Find where the given text appears and provide that cell's center as [X, Y] coordinate. 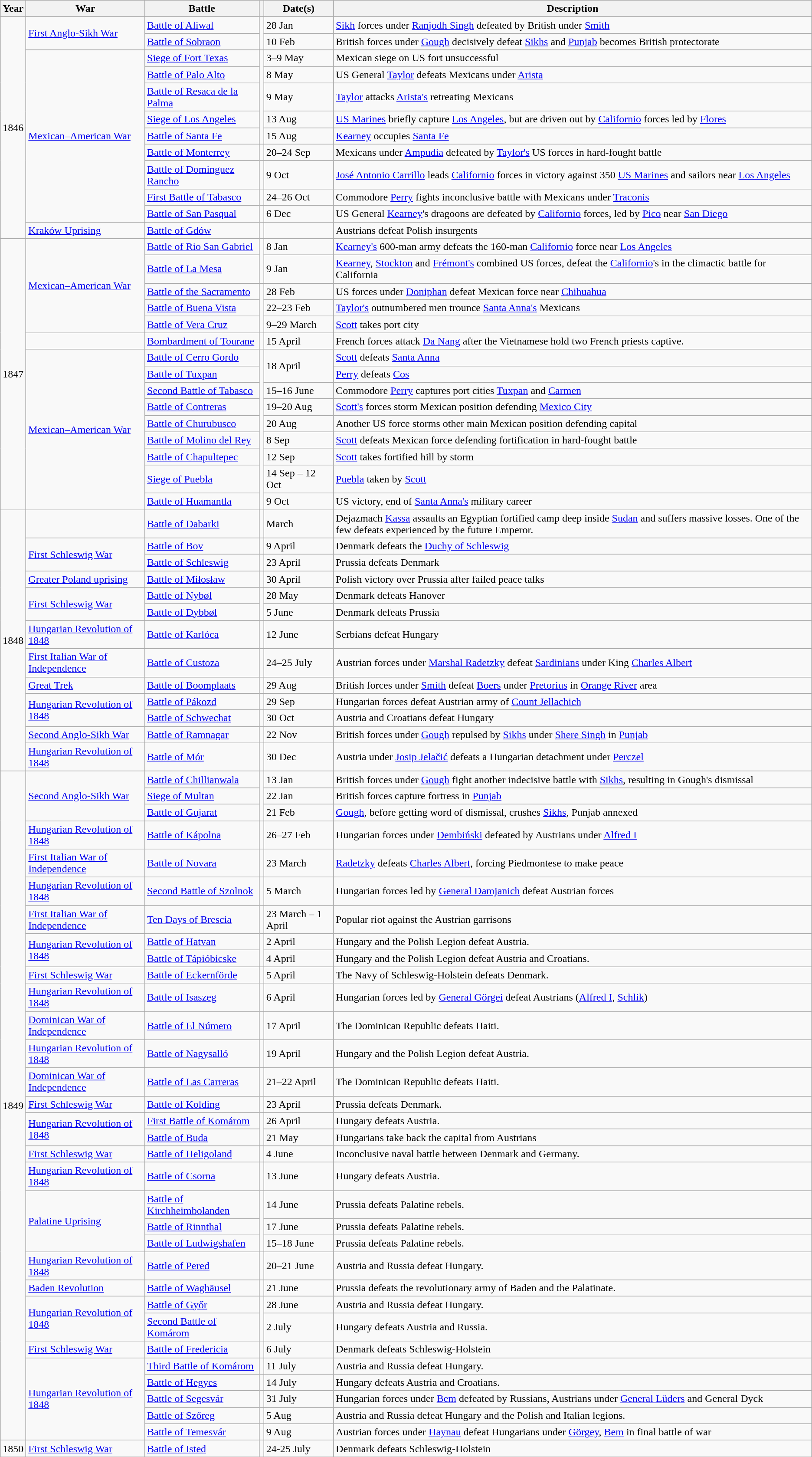
8 Jan [298, 247]
21–22 April [298, 1082]
5 June [298, 612]
British forces under Gough fight another indecisive battle with Sikhs, resulting in Gough's dismissal [573, 779]
15–16 June [298, 391]
1849 [13, 1106]
Battle of Fredericia [202, 1349]
20–24 Sep [298, 152]
Battle of Cerro Gordo [202, 358]
Perry defeats Cos [573, 374]
31 July [298, 1399]
30 April [298, 579]
20–21 June [298, 1266]
Kraków Uprising [85, 230]
Austria under Josip Jelačić defeats a Hungarian detachment under Perczel [573, 757]
Battle of Gujarat [202, 812]
Hungarian forces under Bem defeated by Russians, Austrians under General Lüders and General Dyck [573, 1399]
Battle of Csorna [202, 1176]
Battle of Szőreg [202, 1415]
28 May [298, 596]
José Antonio Carrillo leads Californio forces in victory against 350 US Marines and sailors near Los Angeles [573, 174]
Battle of Aliwal [202, 25]
Battle of El Número [202, 1026]
Battle of Tápióbicske [202, 958]
4 April [298, 958]
Serbians defeat Hungary [573, 634]
Siege of Los Angeles [202, 119]
Battle of Rinnthal [202, 1227]
21 Feb [298, 812]
19–20 Aug [298, 407]
20 Aug [298, 423]
Siege of Multan [202, 796]
Battle of Dominguez Rancho [202, 174]
Battle of Waghäusel [202, 1288]
22 Jan [298, 796]
US victory, end of Santa Anna's military career [573, 501]
British forces under Gough repulsed by Sikhs under Shere Singh in Punjab [573, 735]
Battle of Ramnagar [202, 735]
First Anglo-Sikh War [85, 33]
Kearney, Stockton and Frémont's combined US forces, defeat the Californio's in the climactic battle for California [573, 269]
Siege of Puebla [202, 479]
Battle of Dabarki [202, 523]
Battle [202, 9]
9 May [298, 97]
Taylor attacks Arista's retreating Mexicans [573, 97]
Battle of Molino del Rey [202, 440]
1847 [13, 374]
Gough, before getting word of dismissal, crushes Sikhs, Punjab annexed [573, 812]
Battle of Pákozd [202, 702]
Battle of Schwechat [202, 718]
Battle of Las Carreras [202, 1082]
US General Kearney's dragoons are defeated by Californio forces, led by Pico near San Diego [573, 213]
First Battle of Komárom [202, 1121]
Battle of Kolding [202, 1104]
Commodore Perry fights inconclusive battle with Mexicans under Traconis [573, 197]
Battle of La Mesa [202, 269]
War [85, 9]
Scott takes port city [573, 325]
Battle of Dybbøl [202, 612]
8 May [298, 75]
Battle of Santa Fe [202, 136]
US General Taylor defeats Mexicans under Arista [573, 75]
2 April [298, 942]
21 May [298, 1137]
Battle of Mór [202, 757]
17 June [298, 1227]
29 Sep [298, 702]
23 March – 1 April [298, 920]
Battle of Chapultepec [202, 456]
30 Dec [298, 757]
Battle of Resaca de la Palma [202, 97]
24–25 July [298, 663]
Taylor's outnumbered men trounce Santa Anna's Mexicans [573, 308]
Popular riot against the Austrian garrisons [573, 920]
Hungarians take back the capital from Austrians [573, 1137]
4 June [298, 1154]
Another US force storms other main Mexican position defending capital [573, 423]
9 April [298, 546]
Scott takes fortified hill by storm [573, 456]
Battle of Buena Vista [202, 308]
28 Feb [298, 292]
Greater Poland uprising [85, 579]
3–9 May [298, 58]
1848 [13, 640]
Battle of Isted [202, 1448]
Battle of Gdów [202, 230]
Great Trek [85, 685]
Scott defeats Santa Anna [573, 358]
5 March [298, 891]
Battle of Miłosław [202, 579]
Prussia defeats the revolutionary army of Baden and the Palatinate. [573, 1288]
Battle of Pered [202, 1266]
1846 [13, 128]
Kearney's 600-man army defeats the 160-man Californio force near Los Angeles [573, 247]
15–18 June [298, 1244]
Battle of Bov [202, 546]
Battle of Kirchheimbolanden [202, 1204]
French forces attack Da Nang after the Vietnamese hold two French priests captive. [573, 341]
Battle of San Pasqual [202, 213]
Second Battle of Komárom [202, 1327]
Commodore Perry captures port cities Tuxpan and Carmen [573, 391]
29 Aug [298, 685]
March [298, 523]
Year [13, 9]
Battle of Tuxpan [202, 374]
Hungary defeats Austria and Croatians. [573, 1382]
19 April [298, 1053]
Battle of Ludwigshafen [202, 1244]
Battle of Novara [202, 863]
11 July [298, 1366]
Battle of Contreras [202, 407]
Hungarian forces led by General Damjanich defeat Austrian forces [573, 891]
Third Battle of Komárom [202, 1366]
6 April [298, 997]
Inconclusive naval battle between Denmark and Germany. [573, 1154]
Baden Revolution [85, 1288]
Austrians defeat Polish insurgents [573, 230]
Denmark defeats the Duchy of Schleswig [573, 546]
Mexican siege on US fort unsuccessful [573, 58]
Battle of Churubusco [202, 423]
Ten Days of Brescia [202, 920]
22 Nov [298, 735]
Polish victory over Prussia after failed peace talks [573, 579]
First Battle of Tabasco [202, 197]
Battle of Palo Alto [202, 75]
Mexicans under Ampudia defeated by Taylor's US forces in hard-fought battle [573, 152]
14 June [298, 1204]
2 July [298, 1327]
Battle of Temesvár [202, 1432]
Battle of Sobraon [202, 42]
Battle of Kápolna [202, 835]
Austria and Croatians defeat Hungary [573, 718]
Battle of Vera Cruz [202, 325]
Description [573, 9]
22–23 Feb [298, 308]
Battle of Eckernförde [202, 975]
Hungarian forces defeat Austrian army of Count Jellachich [573, 702]
Denmark defeats Hanover [573, 596]
Prussia defeats Denmark. [573, 1104]
5 April [298, 975]
24-25 July [298, 1448]
British forces under Gough decisively defeat Sikhs and Punjab becomes British protectorate [573, 42]
Sikh forces under Ranjodh Singh defeated by British under Smith [573, 25]
28 Jan [298, 25]
Battle of Segesvár [202, 1399]
US forces under Doniphan defeat Mexican force near Chihuahua [573, 292]
Hungary and the Polish Legion defeat Austria and Croatians. [573, 958]
Radetzky defeats Charles Albert, forcing Piedmontese to make peace [573, 863]
12 Sep [298, 456]
US Marines briefly capture Los Angeles, but are driven out by Californio forces led by Flores [573, 119]
Battle of Boomplaats [202, 685]
14 Sep – 12 Oct [298, 479]
Battle of Schleswig [202, 563]
British forces capture fortress in Punjab [573, 796]
Battle of Heligoland [202, 1154]
17 April [298, 1026]
Scott's forces storm Mexican position defending Mexico City [573, 407]
Battle of the Sacramento [202, 292]
Denmark defeats Prussia [573, 612]
24–26 Oct [298, 197]
14 July [298, 1382]
1850 [13, 1448]
The Navy of Schleswig-Holstein defeats Denmark. [573, 975]
Battle of Custoza [202, 663]
8 Sep [298, 440]
Austrian forces under Haynau defeat Hungarians under Görgey, Bem in final battle of war [573, 1432]
Battle of Hegyes [202, 1382]
Battle of Chillianwala [202, 779]
Palatine Uprising [85, 1221]
Battle of Buda [202, 1137]
6 Dec [298, 213]
Kearney occupies Santa Fe [573, 136]
Scott defeats Mexican force defending fortification in hard-fought battle [573, 440]
5 Aug [298, 1415]
Hungary defeats Austria and Russia. [573, 1327]
23 March [298, 863]
21 June [298, 1288]
Battle of Karlóca [202, 634]
13 June [298, 1176]
9–29 March [298, 325]
Battle of Nagysalló [202, 1053]
10 Feb [298, 42]
Austria and Russia defeat Hungary and the Polish and Italian legions. [573, 1415]
26–27 Feb [298, 835]
13 Aug [298, 119]
Second Battle of Tabasco [202, 391]
18 April [298, 366]
Puebla taken by Scott [573, 479]
13 Jan [298, 779]
30 Oct [298, 718]
Battle of Hatvan [202, 942]
Battle of Isaszeg [202, 997]
Hungarian forces under Dembiński defeated by Austrians under Alfred I [573, 835]
Siege of Fort Texas [202, 58]
Hungarian forces led by General Görgei defeat Austrians (Alfred I, Schlik) [573, 997]
British forces under Smith defeat Boers under Pretorius in Orange River area [573, 685]
6 July [298, 1349]
Battle of Rio San Gabriel [202, 247]
9 Jan [298, 269]
Date(s) [298, 9]
Prussia defeats Denmark [573, 563]
15 Aug [298, 136]
Austrian forces under Marshal Radetzky defeat Sardinians under King Charles Albert [573, 663]
26 April [298, 1121]
Battle of Huamantla [202, 501]
Second Battle of Szolnok [202, 891]
9 Aug [298, 1432]
Bombardment of Tourane [202, 341]
Battle of Nybøl [202, 596]
15 April [298, 341]
12 June [298, 634]
Battle of Monterrey [202, 152]
Battle of Győr [202, 1305]
28 June [298, 1305]
